Return the (x, y) coordinate for the center point of the cell that contains the specified text.  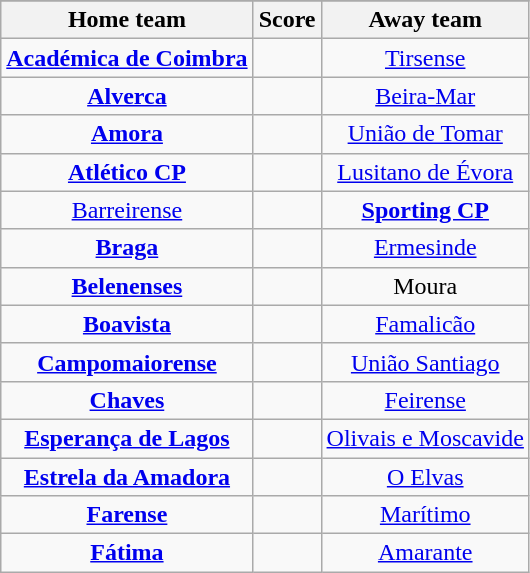
Ermesinde (425, 248)
Académica de Coimbra (127, 58)
Chaves (127, 400)
Amarante (425, 553)
Feirense (425, 400)
Atlético CP (127, 172)
Boavista (127, 324)
O Elvas (425, 477)
Tirsense (425, 58)
Alverca (127, 96)
Belenenses (127, 286)
União Santiago (425, 362)
Beira-Mar (425, 96)
Home team (127, 20)
Esperança de Lagos (127, 438)
Amora (127, 134)
Estrela da Amadora (127, 477)
Braga (127, 248)
Olivais e Moscavide (425, 438)
Campomaiorense (127, 362)
Lusitano de Évora (425, 172)
Famalicão (425, 324)
Score (287, 20)
Moura (425, 286)
Farense (127, 515)
União de Tomar (425, 134)
Away team (425, 20)
Sporting CP (425, 210)
Fátima (127, 553)
Marítimo (425, 515)
Barreirense (127, 210)
